Locate the cell with the specified text and output its [X, Y] center coordinate. 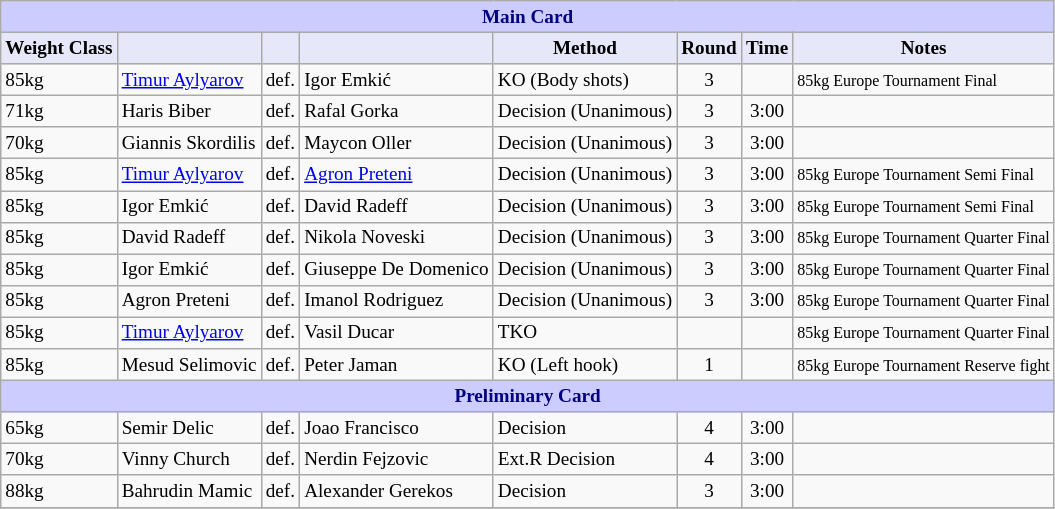
Nikola Noveski [397, 238]
Peter Jaman [397, 365]
Joao Francisco [397, 428]
Vinny Church [189, 460]
Giannis Skordilis [189, 143]
Alexander Gerekos [397, 491]
TKO [584, 333]
Rafal Gorka [397, 111]
Maycon Oller [397, 143]
Vasil Ducar [397, 333]
85kg Europe Tournament Reserve fight [924, 365]
Nerdin Fejzovic [397, 460]
Ext.R Decision [584, 460]
Giuseppe De Domenico [397, 270]
Semir Delic [189, 428]
Weight Class [59, 48]
Haris Biber [189, 111]
Method [584, 48]
71kg [59, 111]
88kg [59, 491]
Mesud Selimovic [189, 365]
Bahrudin Mamic [189, 491]
Round [710, 48]
65kg [59, 428]
Imanol Rodriguez [397, 301]
Time [766, 48]
KO (Left hook) [584, 365]
85kg Europe Tournament Final [924, 80]
Main Card [528, 17]
Preliminary Card [528, 396]
1 [710, 365]
Notes [924, 48]
KO (Body shots) [584, 80]
